Detect which cell encompasses the target text, then output its [X, Y] center coordinate. 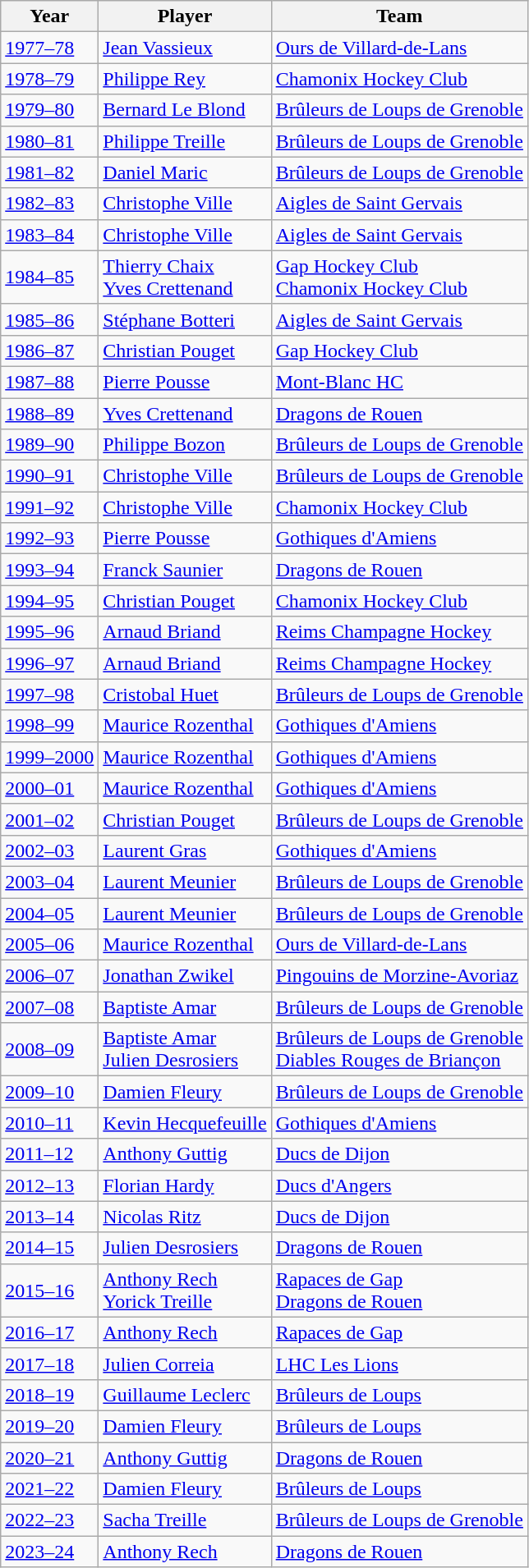
1983–84 [49, 235]
Jonathan Zwikel [185, 976]
Baptiste Amar Julien Desrosiers [185, 1049]
Laurent Gras [185, 850]
1996–97 [49, 663]
2009–10 [49, 1092]
Florian Hardy [185, 1185]
1987–88 [49, 382]
2001–02 [49, 819]
Philippe Treille [185, 141]
1985–86 [49, 319]
1989–90 [49, 445]
Thierry Chaix Yves Crettenand [185, 277]
2008–09 [49, 1049]
1981–82 [49, 172]
Yves Crettenand [185, 413]
2007–08 [49, 1007]
Kevin Hecquefeuille [185, 1123]
2022–23 [49, 1520]
1980–81 [49, 141]
Franck Saunier [185, 570]
Brûleurs de Loups de Grenoble Diables Rouges de Briançon [399, 1049]
1977–78 [49, 48]
Gap Hockey Club [399, 351]
1991–92 [49, 507]
1994–95 [49, 601]
Philippe Bozon [185, 445]
Anthony Rech Yorick Treille [185, 1291]
1997–98 [49, 695]
2011–12 [49, 1154]
Baptiste Amar [185, 1007]
1993–94 [49, 570]
2005–06 [49, 945]
Stéphane Botteri [185, 319]
Team [399, 16]
2019–20 [49, 1426]
Nicolas Ritz [185, 1217]
Bernard Le Blond [185, 110]
2015–16 [49, 1291]
1979–80 [49, 110]
1992–93 [49, 539]
2000–01 [49, 788]
1982–83 [49, 204]
Player [185, 16]
Gap Hockey Club Chamonix Hockey Club [399, 277]
LHC Les Lions [399, 1364]
Jean Vassieux [185, 48]
2004–05 [49, 914]
1995–96 [49, 632]
1978–79 [49, 79]
1999–2000 [49, 757]
Rapaces de Gap Dragons de Rouen [399, 1291]
2016–17 [49, 1332]
2012–13 [49, 1185]
2023–24 [49, 1552]
Mont-Blanc HC [399, 382]
1988–89 [49, 413]
1986–87 [49, 351]
1990–91 [49, 476]
2018–19 [49, 1395]
Philippe Rey [185, 79]
Julien Correia [185, 1364]
Daniel Maric [185, 172]
2021–22 [49, 1489]
Ducs d'Angers [399, 1185]
2014–15 [49, 1248]
2003–04 [49, 882]
1998–99 [49, 726]
Cristobal Huet [185, 695]
Pingouins de Morzine-Avoriaz [399, 976]
2020–21 [49, 1457]
1984–85 [49, 277]
Julien Desrosiers [185, 1248]
2013–14 [49, 1217]
Sacha Treille [185, 1520]
2002–03 [49, 850]
Rapaces de Gap [399, 1332]
Year [49, 16]
2017–18 [49, 1364]
2006–07 [49, 976]
2010–11 [49, 1123]
Guillaume Leclerc [185, 1395]
